Pinpoint the cell where the given text exists, returning its (X, Y) midpoint coordinate. 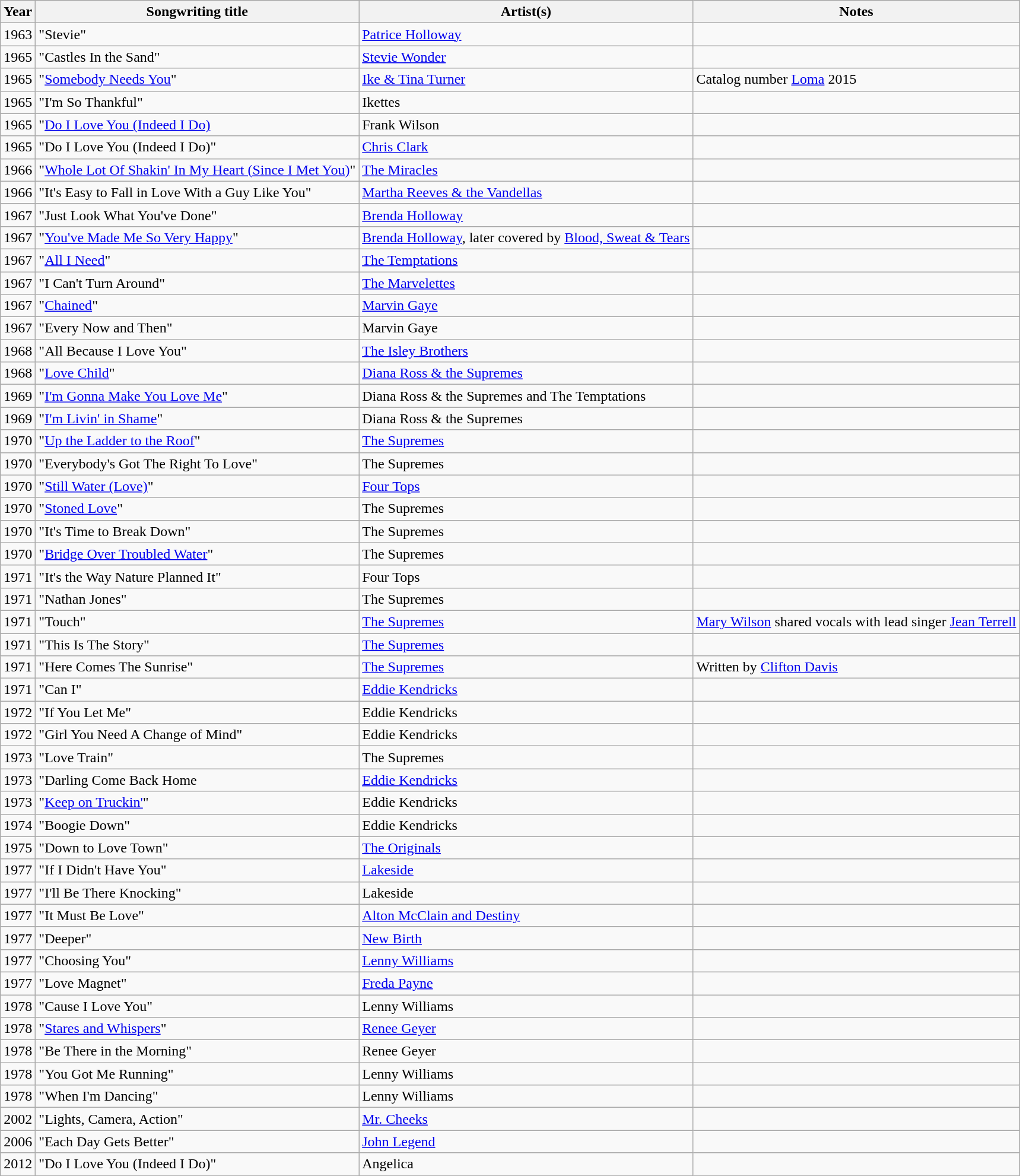
1963 (18, 34)
Written by Clifton Davis (856, 667)
"Deeper" (197, 938)
Notes (856, 12)
2012 (18, 1164)
The Marvelettes (526, 283)
"Castles In the Sand" (197, 57)
John Legend (526, 1142)
Year (18, 12)
Stevie Wonder (526, 57)
"Love Train" (197, 757)
2006 (18, 1142)
"I'm Gonna Make You Love Me" (197, 396)
"Darling Come Back Home (197, 780)
"If You Let Me" (197, 712)
"Love Magnet" (197, 983)
Martha Reeves & the Vandellas (526, 192)
"All Because I Love You" (197, 351)
Catalog number Loma 2015 (856, 80)
"Chained" (197, 306)
"Stevie" (197, 34)
"Lights, Camera, Action" (197, 1119)
"Do I Love You (Indeed I Do) (197, 125)
"This Is The Story" (197, 644)
1975 (18, 848)
Mr. Cheeks (526, 1119)
"Stoned Love" (197, 509)
Diana Ross & the Supremes and The Temptations (526, 396)
"I Can't Turn Around" (197, 283)
The Isley Brothers (526, 351)
"Love Child" (197, 373)
"Still Water (Love)" (197, 486)
"Nathan Jones" (197, 599)
"Bridge Over Troubled Water" (197, 554)
The Temptations (526, 260)
"Down to Love Town" (197, 848)
New Birth (526, 938)
"It's the Way Nature Planned It" (197, 576)
Angelica (526, 1164)
"Touch" (197, 622)
"When I'm Dancing" (197, 1096)
"It's Time to Break Down" (197, 531)
"I'm Livin' in Shame" (197, 419)
Artist(s) (526, 12)
Freda Payne (526, 983)
"Choosing You" (197, 961)
"Keep on Truckin'" (197, 803)
The Originals (526, 848)
"Here Comes The Sunrise" (197, 667)
"Girl You Need A Change of Mind" (197, 735)
"Everybody's Got The Right To Love" (197, 464)
"It's Easy to Fall in Love With a Guy Like You" (197, 192)
Patrice Holloway (526, 34)
"I'm So Thankful" (197, 102)
Songwriting title (197, 12)
"Can I" (197, 690)
"Every Now and Then" (197, 328)
Ikettes (526, 102)
2002 (18, 1119)
"Stares and Whispers" (197, 1029)
The Miracles (526, 170)
"Whole Lot Of Shakin' In My Heart (Since I Met You)" (197, 170)
"It Must Be Love" (197, 915)
Alton McClain and Destiny (526, 915)
Brenda Holloway, later covered by Blood, Sweat & Tears (526, 237)
"Each Day Gets Better" (197, 1142)
Brenda Holloway (526, 215)
"Boogie Down" (197, 825)
"Just Look What You've Done" (197, 215)
Chris Clark (526, 147)
"Cause I Love You" (197, 1006)
"Somebody Needs You" (197, 80)
1974 (18, 825)
"You Got Me Running" (197, 1074)
"I'll Be There Knocking" (197, 893)
"Up the Ladder to the Roof" (197, 441)
"All I Need" (197, 260)
"If I Didn't Have You" (197, 870)
Ike & Tina Turner (526, 80)
"You've Made Me So Very Happy" (197, 237)
"Be There in the Morning" (197, 1051)
Frank Wilson (526, 125)
Mary Wilson shared vocals with lead singer Jean Terrell (856, 622)
